Capture the cell that displays the provided text and extract its (X, Y) central coordinate. 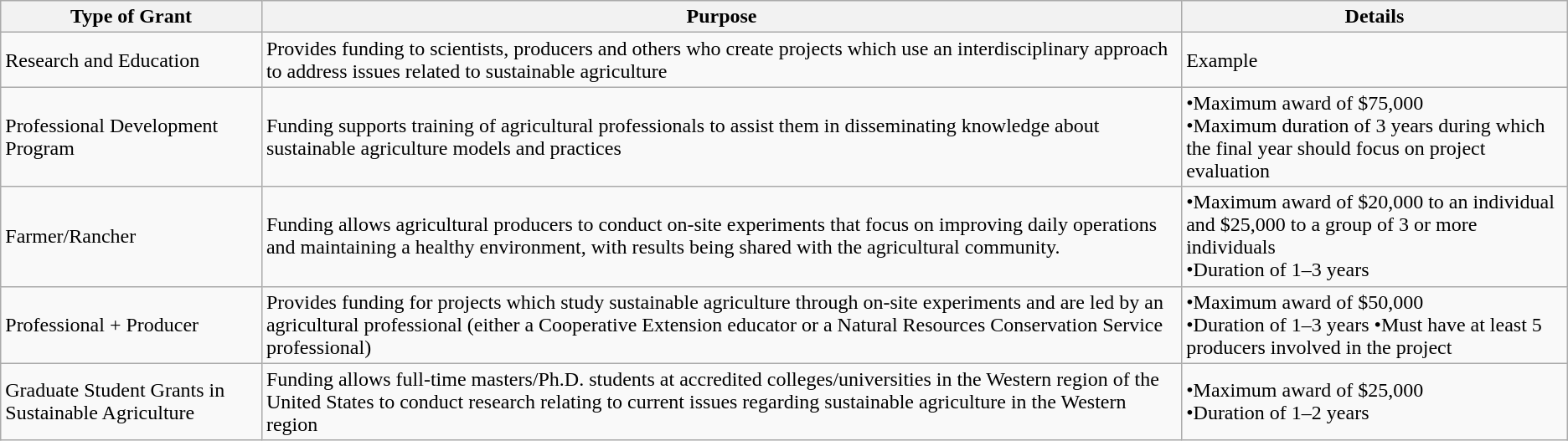
Farmer/Rancher (132, 236)
Funding supports training of agricultural professionals to assist them in disseminating knowledge about sustainable agriculture models and practices (721, 137)
•Maximum award of $20,000 to an individual and $25,000 to a group of 3 or more individuals•Duration of 1–3 years (1375, 236)
•Maximum award of $25,000•Duration of 1–2 years (1375, 402)
Type of Grant (132, 17)
Professional + Producer (132, 325)
Graduate Student Grants in Sustainable Agriculture (132, 402)
Details (1375, 17)
•Maximum award of $50,000•Duration of 1–3 years •Must have at least 5 producers involved in the project (1375, 325)
•Maximum award of $75,000•Maximum duration of 3 years during which the final year should focus on project evaluation (1375, 137)
Purpose (721, 17)
Example (1375, 60)
Research and Education (132, 60)
Professional Development Program (132, 137)
